Pinpoint the cell where the given text exists, returning its (x, y) midpoint coordinate. 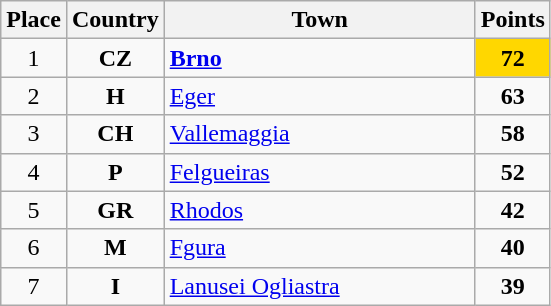
Felgueiras (320, 172)
52 (512, 172)
42 (512, 210)
I (115, 286)
58 (512, 134)
Rhodos (320, 210)
4 (34, 172)
2 (34, 96)
63 (512, 96)
6 (34, 248)
Lanusei Ogliastra (320, 286)
GR (115, 210)
72 (512, 58)
1 (34, 58)
CZ (115, 58)
7 (34, 286)
Country (115, 20)
5 (34, 210)
3 (34, 134)
39 (512, 286)
M (115, 248)
H (115, 96)
Vallemaggia (320, 134)
Town (320, 20)
Place (34, 20)
P (115, 172)
Points (512, 20)
CH (115, 134)
40 (512, 248)
Brno (320, 58)
Fgura (320, 248)
Eger (320, 96)
